Scan for the cell matching the given text and deliver its (x, y) coordinate at center. 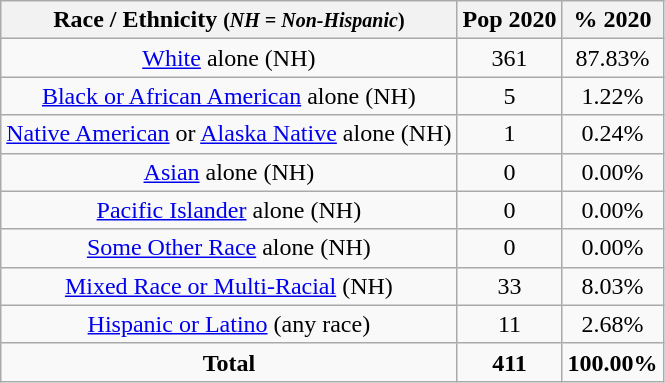
Pop 2020 (510, 20)
100.00% (612, 362)
Pacific Islander alone (NH) (229, 210)
411 (510, 362)
87.83% (612, 58)
Race / Ethnicity (NH = Non-Hispanic) (229, 20)
8.03% (612, 286)
11 (510, 324)
361 (510, 58)
1.22% (612, 96)
Mixed Race or Multi-Racial (NH) (229, 286)
Some Other Race alone (NH) (229, 248)
33 (510, 286)
Total (229, 362)
5 (510, 96)
Asian alone (NH) (229, 172)
2.68% (612, 324)
Black or African American alone (NH) (229, 96)
% 2020 (612, 20)
White alone (NH) (229, 58)
Hispanic or Latino (any race) (229, 324)
Native American or Alaska Native alone (NH) (229, 134)
0.24% (612, 134)
1 (510, 134)
